Pinpoint the cell where the given text exists, returning its [x, y] midpoint coordinate. 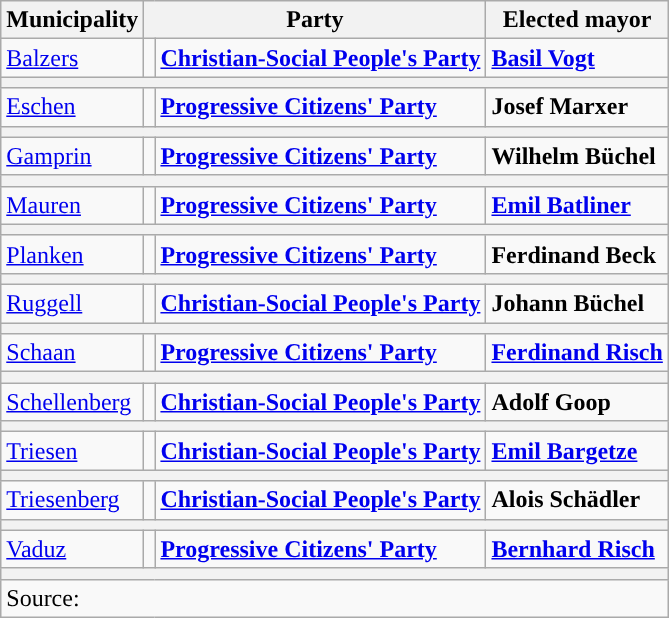
Triesen [72, 451]
Basil Vogt [577, 58]
Gamprin [72, 156]
Triesenberg [72, 500]
Ferdinand Risch [577, 353]
Eschen [72, 107]
Vaduz [72, 549]
Party [315, 20]
Schellenberg [72, 402]
Schaan [72, 353]
Municipality [72, 20]
Johann Büchel [577, 303]
Wilhelm Büchel [577, 156]
Elected mayor [577, 20]
Mauren [72, 205]
Bernhard Risch [577, 549]
Ruggell [72, 303]
Adolf Goop [577, 402]
Emil Batliner [577, 205]
Planken [72, 254]
Ferdinand Beck [577, 254]
Emil Bargetze [577, 451]
Josef Marxer [577, 107]
Balzers [72, 58]
Source: [335, 598]
Alois Schädler [577, 500]
